Determine the [X, Y] coordinate at the center of the cell enclosing the given text.  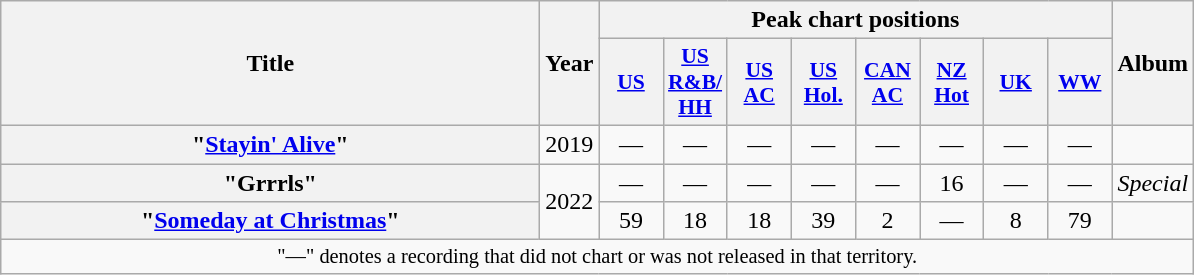
WW [1080, 82]
"Stayin' Alive" [270, 144]
USAC [759, 82]
"Grrrls" [270, 183]
US [631, 82]
UK [1016, 82]
Special [1153, 183]
NZHot [952, 82]
Year [570, 64]
2019 [570, 144]
Title [270, 64]
39 [823, 221]
"Someday at Christmas" [270, 221]
2 [887, 221]
8 [1016, 221]
79 [1080, 221]
USR&B/HH [695, 82]
16 [952, 183]
Peak chart positions [856, 20]
"—" denotes a recording that did not chart or was not released in that territory. [598, 257]
CANAC [887, 82]
Album [1153, 64]
2022 [570, 202]
59 [631, 221]
USHol. [823, 82]
